For the text-containing cell, return its midpoint in [X, Y] coordinate format. 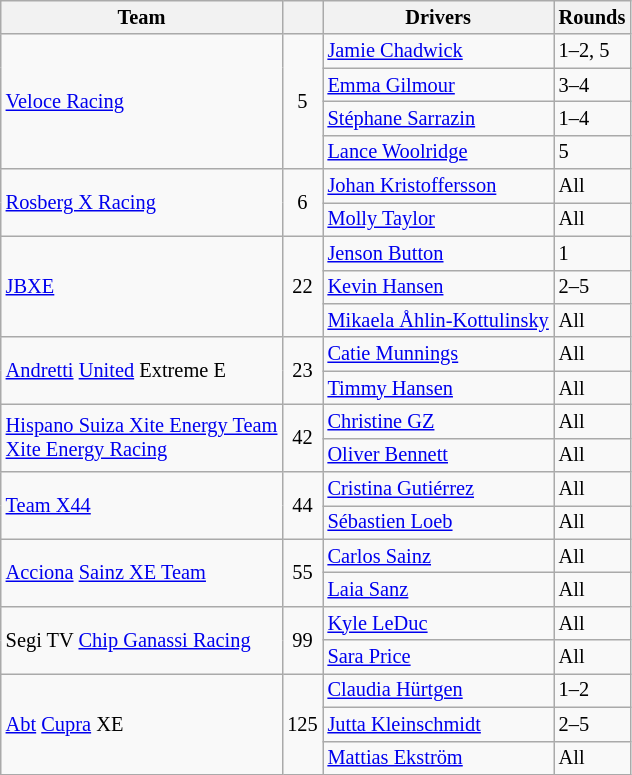
Sara Price [438, 657]
Catie Munnings [438, 354]
55 [302, 572]
JBXE [142, 286]
125 [302, 724]
3–4 [592, 85]
Kevin Hansen [438, 287]
Carlos Sainz [438, 556]
Timmy Hansen [438, 388]
Jutta Kleinschmidt [438, 724]
1–2 [592, 690]
1 [592, 253]
Rounds [592, 17]
Andretti United Extreme E [142, 370]
6 [302, 202]
Johan Kristoffersson [438, 186]
Lance Woolridge [438, 152]
Drivers [438, 17]
Jenson Button [438, 253]
Oliver Bennett [438, 455]
Emma Gilmour [438, 85]
Team X44 [142, 506]
Claudia Hürtgen [438, 690]
Abt Cupra XE [142, 724]
Mikaela Åhlin-Kottulinsky [438, 320]
Kyle LeDuc [438, 623]
Hispano Suiza Xite Energy Team Xite Energy Racing [142, 438]
22 [302, 286]
Team [142, 17]
Rosberg X Racing [142, 202]
Cristina Gutiérrez [438, 489]
1–2, 5 [592, 51]
Mattias Ekström [438, 758]
Stéphane Sarrazin [438, 118]
Acciona Sainz XE Team [142, 572]
1–4 [592, 118]
42 [302, 438]
44 [302, 506]
Jamie Chadwick [438, 51]
99 [302, 640]
Veloce Racing [142, 102]
Laia Sanz [438, 589]
Sébastien Loeb [438, 522]
Segi TV Chip Ganassi Racing [142, 640]
23 [302, 370]
Molly Taylor [438, 219]
Christine GZ [438, 421]
